Determine the (X, Y) coordinate at the center of the cell enclosing the given text.  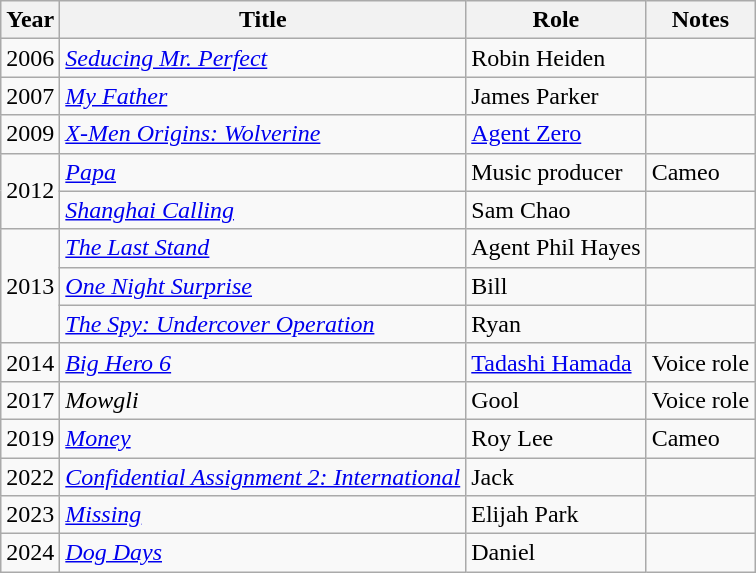
My Father (263, 96)
2006 (30, 58)
Music producer (556, 172)
Year (30, 20)
Daniel (556, 553)
The Last Stand (263, 248)
Robin Heiden (556, 58)
2023 (30, 515)
Elijah Park (556, 515)
2009 (30, 134)
Shanghai Calling (263, 210)
2013 (30, 286)
James Parker (556, 96)
Agent Phil Hayes (556, 248)
Money (263, 438)
Dog Days (263, 553)
2012 (30, 191)
2014 (30, 362)
Title (263, 20)
Gool (556, 400)
Confidential Assignment 2: International (263, 477)
Role (556, 20)
One Night Surprise (263, 286)
Agent Zero (556, 134)
2019 (30, 438)
Papa (263, 172)
Mowgli (263, 400)
Ryan (556, 324)
Seducing Mr. Perfect (263, 58)
Tadashi Hamada (556, 362)
2017 (30, 400)
2024 (30, 553)
Notes (700, 20)
Sam Chao (556, 210)
Bill (556, 286)
Roy Lee (556, 438)
X-Men Origins: Wolverine (263, 134)
Missing (263, 515)
The Spy: Undercover Operation (263, 324)
Jack (556, 477)
Big Hero 6 (263, 362)
2007 (30, 96)
2022 (30, 477)
